Identify which cell holds the provided text, then report its (x, y) central coordinate. 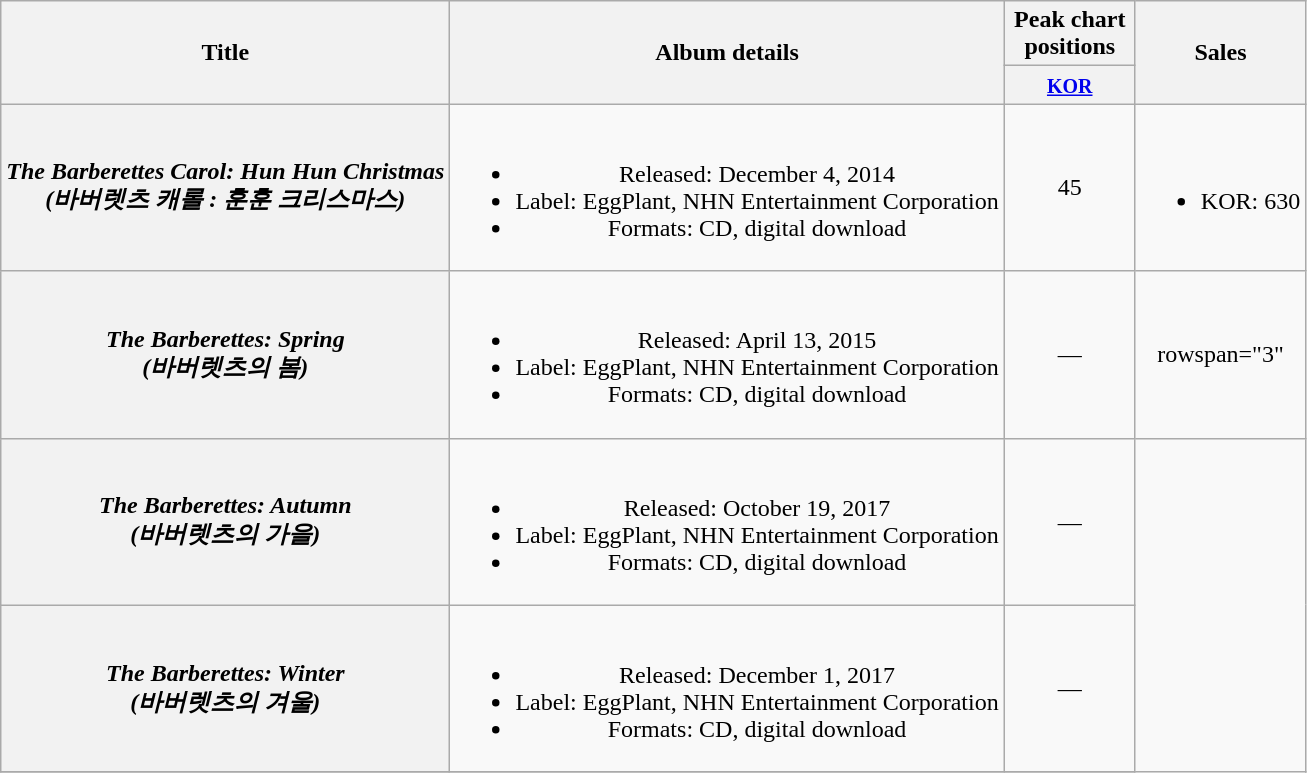
Album details (727, 52)
KOR (1070, 85)
The Barberettes: Winter(바버렛츠의 겨울) (226, 688)
Sales (1220, 52)
The Barberettes Carol: Hun Hun Christmas(바버렛츠 캐롤 : 훈훈 크리스마스) (226, 188)
Peak chart positions (1070, 34)
Released: April 13, 2015Label: EggPlant, NHN Entertainment CorporationFormats: CD, digital download (727, 354)
The Barberettes: Autumn(바버렛츠의 가을) (226, 522)
Title (226, 52)
rowspan="3" (1220, 354)
Released: December 1, 2017Label: EggPlant, NHN Entertainment CorporationFormats: CD, digital download (727, 688)
The Barberettes: Spring(바버렛츠의 봄) (226, 354)
Released: October 19, 2017Label: EggPlant, NHN Entertainment CorporationFormats: CD, digital download (727, 522)
Released: December 4, 2014Label: EggPlant, NHN Entertainment CorporationFormats: CD, digital download (727, 188)
45 (1070, 188)
KOR: 630 (1220, 188)
